Determine the (x, y) coordinate at the center of the cell enclosing the given text.  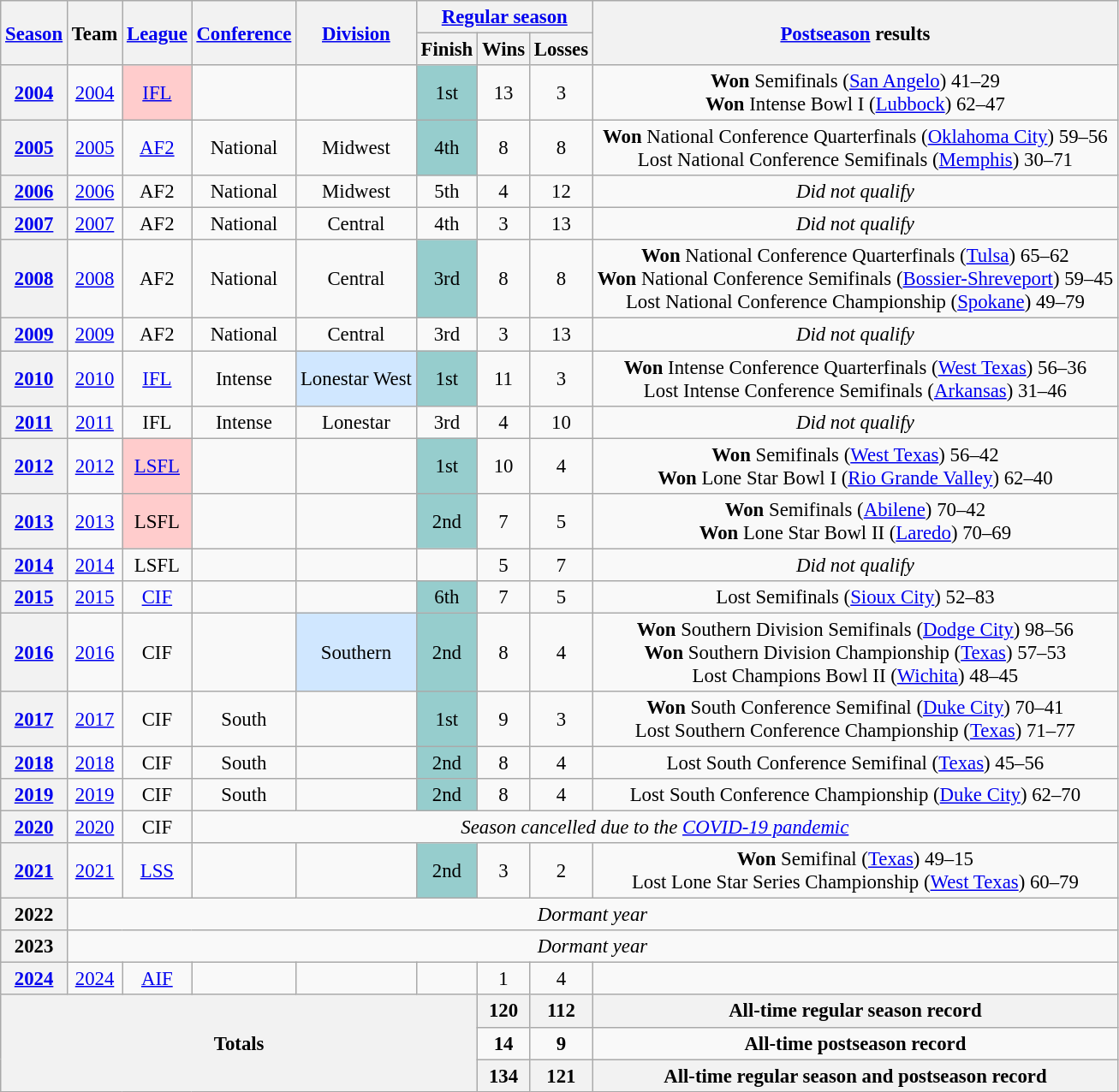
2023 (34, 947)
Totals (240, 1044)
Season (34, 33)
Won Semifinals (San Angelo) 41–29 Won Intense Bowl I (Lubbock) 62–47 (854, 92)
Season cancelled due to the COVID-19 pandemic (654, 828)
Regular season (504, 17)
Finish (447, 50)
134 (503, 1076)
5th (447, 192)
Lost South Conference Semifinal (Texas) 45–56 (854, 763)
121 (561, 1076)
All-time regular season and postseason record (854, 1076)
Lonestar West (356, 378)
2 (561, 871)
Won National Conference Quarterfinals (Oklahoma City) 59–56 Lost National Conference Semifinals (Memphis) 30–71 (854, 149)
6th (447, 597)
Team (94, 33)
Losses (561, 50)
12 (561, 192)
Won Southern Division Semifinals (Dodge City) 98–56 Won Southern Division Championship (Texas) 57–53 Lost Champions Bowl II (Wichita) 48–45 (854, 652)
Lonestar (356, 422)
Won Semifinal (Texas) 49–15 Lost Lone Star Series Championship (West Texas) 60–79 (854, 871)
Conference (244, 33)
Won South Conference Semifinal (Duke City) 70–41 Lost Southern Conference Championship (Texas) 71–77 (854, 719)
League (158, 33)
All-time regular season record (854, 1012)
2022 (34, 915)
Won Semifinals (Abilene) 70–42 Won Lone Star Bowl II (Laredo) 70–69 (854, 520)
Lost Semifinals (Sioux City) 52–83 (854, 597)
120 (503, 1012)
112 (561, 1012)
Wins (503, 50)
11 (503, 378)
1 (503, 979)
Southern (356, 652)
LSS (158, 871)
All-time postseason record (854, 1043)
Won Intense Conference Quarterfinals (West Texas) 56–36 Lost Intense Conference Semifinals (Arkansas) 31–46 (854, 378)
AIF (158, 979)
Won Semifinals (West Texas) 56–42 Won Lone Star Bowl I (Rio Grande Valley) 62–40 (854, 466)
Division (356, 33)
Lost South Conference Championship (Duke City) 62–70 (854, 795)
14 (503, 1043)
Postseason results (854, 33)
